Detect which cell encompasses the target text, then output its [X, Y] center coordinate. 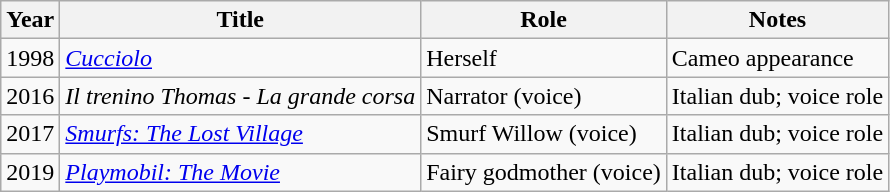
Cameo appearance [777, 58]
Smurf Willow (voice) [544, 134]
2017 [30, 134]
Narrator (voice) [544, 96]
Year [30, 20]
Fairy godmother (voice) [544, 172]
Herself [544, 58]
2016 [30, 96]
2019 [30, 172]
1998 [30, 58]
Role [544, 20]
Notes [777, 20]
Il trenino Thomas - La grande corsa [240, 96]
Smurfs: The Lost Village [240, 134]
Playmobil: The Movie [240, 172]
Cucciolo [240, 58]
Title [240, 20]
